Provide the (X, Y) coordinate of the cell's center where the given text is located.  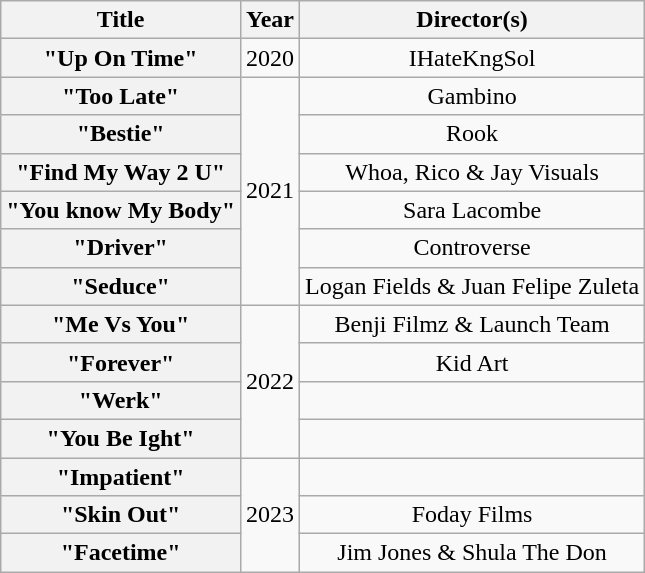
"Forever" (121, 362)
Gambino (472, 96)
"Skin Out" (121, 515)
Year (270, 20)
"You Be Ight" (121, 438)
2023 (270, 515)
"Impatient" (121, 477)
"Driver" (121, 248)
"Find My Way 2 U" (121, 172)
"Me Vs You" (121, 324)
"Bestie" (121, 134)
Director(s) (472, 20)
IHateKngSol (472, 58)
Kid Art (472, 362)
2020 (270, 58)
Title (121, 20)
Sara Lacombe (472, 210)
"Seduce" (121, 286)
"Werk" (121, 400)
2021 (270, 191)
Benji Filmz & Launch Team (472, 324)
Whoa, Rico & Jay Visuals (472, 172)
Jim Jones & Shula The Don (472, 553)
"You know My Body" (121, 210)
"Up On Time" (121, 58)
Controverse (472, 248)
2022 (270, 381)
Logan Fields & Juan Felipe Zuleta (472, 286)
Rook (472, 134)
"Too Late" (121, 96)
Foday Films (472, 515)
"Facetime" (121, 553)
